Capture the cell that displays the provided text and extract its (x, y) central coordinate. 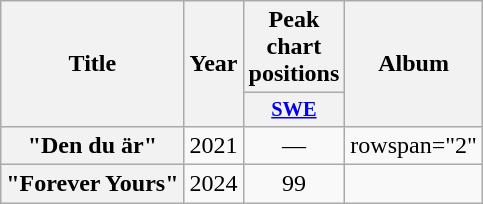
rowspan="2" (414, 145)
Album (414, 64)
— (294, 145)
2021 (214, 145)
SWE (294, 110)
Title (92, 64)
Year (214, 64)
Peak chart positions (294, 47)
"Forever Yours" (92, 184)
2024 (214, 184)
"Den du är" (92, 145)
99 (294, 184)
